For the text-containing cell, return its midpoint in [x, y] coordinate format. 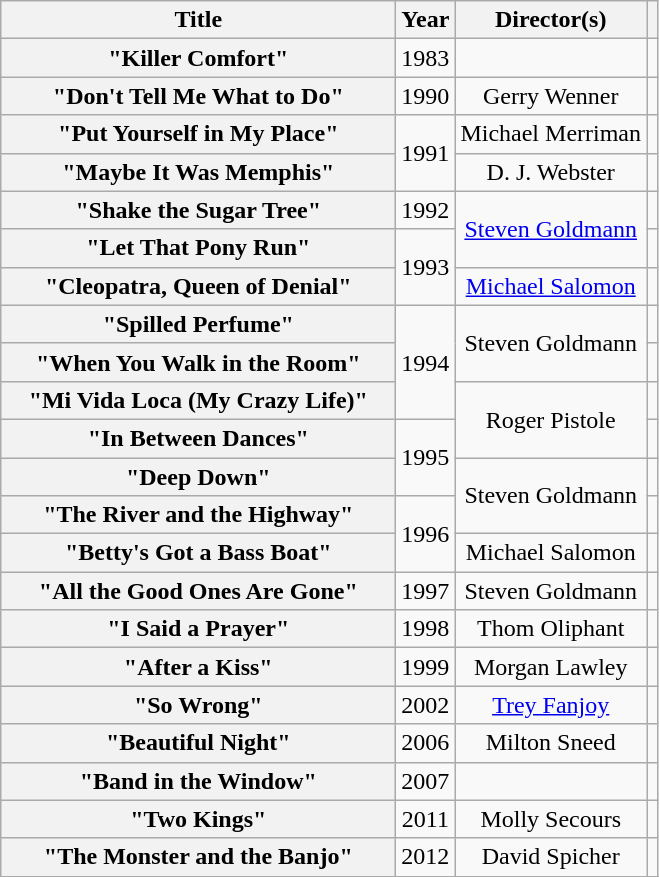
"The River and the Highway" [198, 515]
Gerry Wenner [551, 96]
Title [198, 20]
"When You Walk in the Room" [198, 362]
Michael Merriman [551, 134]
1996 [426, 534]
"Let That Pony Run" [198, 248]
"In Between Dances" [198, 438]
"Cleopatra, Queen of Denial" [198, 286]
2002 [426, 705]
Roger Pistole [551, 419]
Trey Fanjoy [551, 705]
"I Said a Prayer" [198, 629]
2007 [426, 781]
"Maybe It Was Memphis" [198, 172]
"Mi Vida Loca (My Crazy Life)" [198, 400]
"Beautiful Night" [198, 743]
2006 [426, 743]
"Deep Down" [198, 477]
"Don't Tell Me What to Do" [198, 96]
1998 [426, 629]
Milton Sneed [551, 743]
"Spilled Perfume" [198, 324]
"Shake the Sugar Tree" [198, 210]
Director(s) [551, 20]
"All the Good Ones Are Gone" [198, 591]
"Two Kings" [198, 819]
1992 [426, 210]
1991 [426, 153]
1994 [426, 362]
"Betty's Got a Bass Boat" [198, 553]
1995 [426, 457]
Molly Secours [551, 819]
"So Wrong" [198, 705]
2011 [426, 819]
"Put Yourself in My Place" [198, 134]
1999 [426, 667]
Year [426, 20]
"The Monster and the Banjo" [198, 857]
"After a Kiss" [198, 667]
"Band in the Window" [198, 781]
David Spicher [551, 857]
Morgan Lawley [551, 667]
2012 [426, 857]
1997 [426, 591]
1990 [426, 96]
"Killer Comfort" [198, 58]
1993 [426, 267]
D. J. Webster [551, 172]
1983 [426, 58]
Thom Oliphant [551, 629]
